Search for the cell housing the specified text and yield its [X, Y] center coordinate. 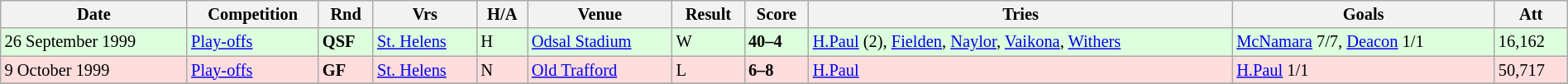
50,717 [1531, 70]
Rnd [346, 14]
Date [94, 14]
N [502, 70]
9 October 1999 [94, 70]
Odsal Stadium [600, 42]
40–4 [777, 42]
Att [1531, 14]
H/A [502, 14]
Goals [1363, 14]
26 September 1999 [94, 42]
Vrs [425, 14]
Competition [253, 14]
GF [346, 70]
McNamara 7/7, Deacon 1/1 [1363, 42]
W [708, 42]
L [708, 70]
H [502, 42]
QSF [346, 42]
Score [777, 14]
6–8 [777, 70]
H.Paul (2), Fielden, Naylor, Vaikona, Withers [1021, 42]
Tries [1021, 14]
Venue [600, 14]
Old Trafford [600, 70]
H.Paul [1021, 70]
16,162 [1531, 42]
Result [708, 14]
H.Paul 1/1 [1363, 70]
